From the cell containing the given text, extract its center point as [x, y] coordinate. 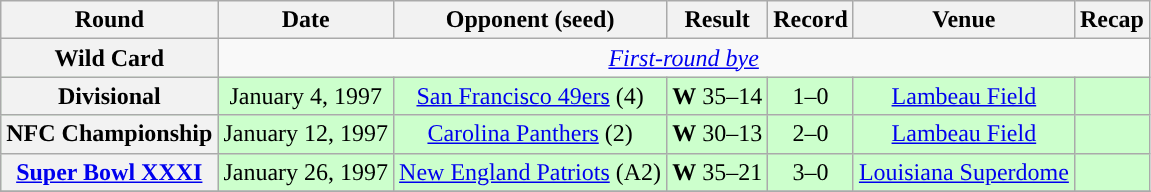
2–0 [811, 134]
1–0 [811, 96]
Divisional [110, 96]
Date [306, 20]
3–0 [811, 172]
Round [110, 20]
NFC Championship [110, 134]
Carolina Panthers (2) [530, 134]
Record [811, 20]
Super Bowl XXXI [110, 172]
First-round bye [684, 58]
San Francisco 49ers (4) [530, 96]
January 26, 1997 [306, 172]
January 4, 1997 [306, 96]
Louisiana Superdome [964, 172]
W 35–21 [718, 172]
Venue [964, 20]
Recap [1112, 20]
New England Patriots (A2) [530, 172]
W 30–13 [718, 134]
Result [718, 20]
Wild Card [110, 58]
Opponent (seed) [530, 20]
W 35–14 [718, 96]
January 12, 1997 [306, 134]
